Find where the given text appears and provide that cell's center as [x, y] coordinate. 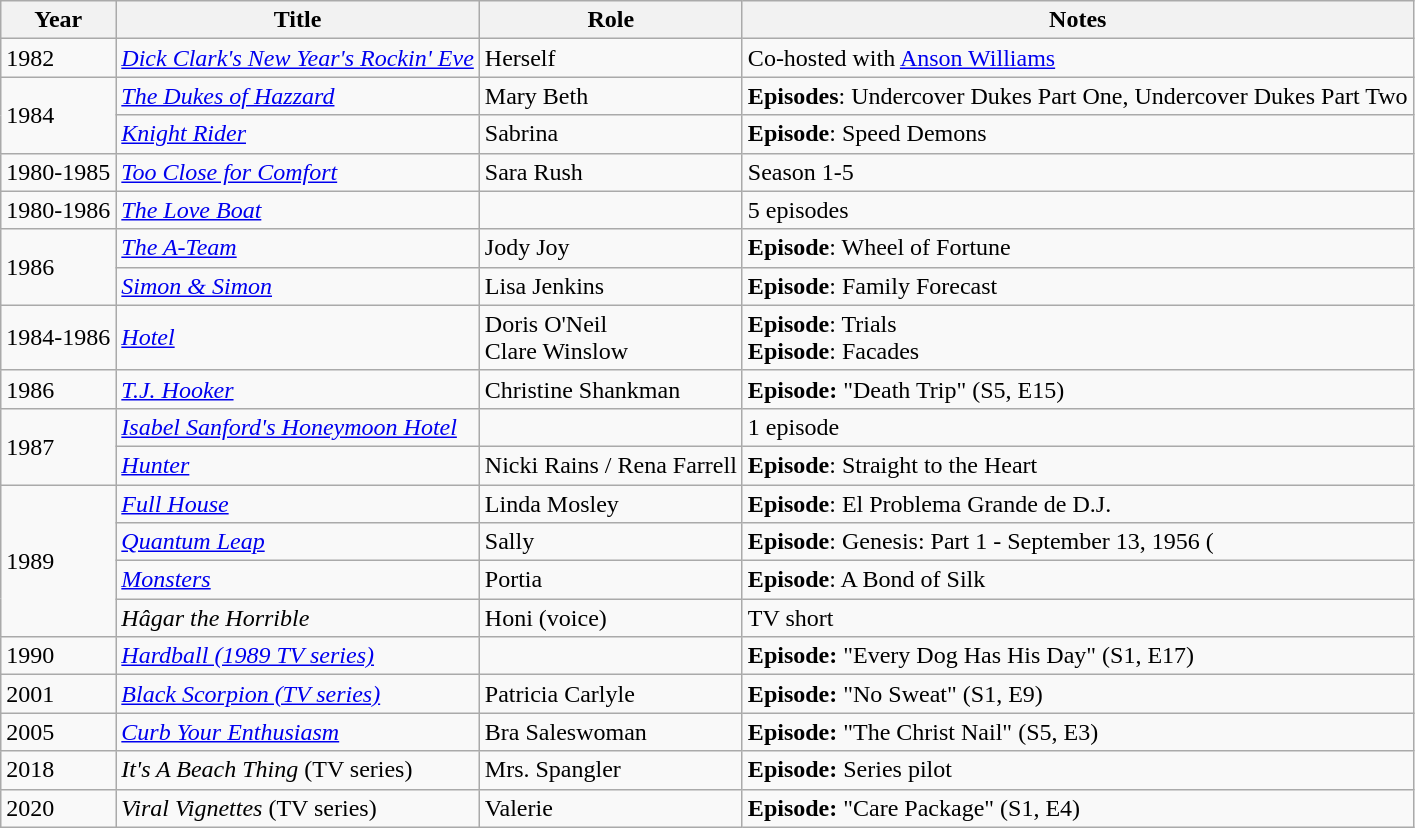
Title [298, 20]
Nicki Rains / Rena Farrell [610, 465]
Hunter [298, 465]
Episode: "Care Package" (S1, E4) [1078, 808]
The Dukes of Hazzard [298, 96]
Mrs. Spangler [610, 770]
Episode: "No Sweat" (S1, E9) [1078, 694]
The A-Team [298, 248]
2001 [58, 694]
Hâgar the Horrible [298, 618]
Full House [298, 503]
Co-hosted with Anson Williams [1078, 58]
Dick Clark's New Year's Rockin' Eve [298, 58]
Portia [610, 580]
Valerie [610, 808]
Bra Saleswoman [610, 732]
1987 [58, 446]
Quantum Leap [298, 542]
Episode: A Bond of Silk [1078, 580]
Notes [1078, 20]
Knight Rider [298, 134]
Honi (voice) [610, 618]
Hardball (1989 TV series) [298, 656]
Curb Your Enthusiasm [298, 732]
2018 [58, 770]
Episode: Series pilot [1078, 770]
1984-1986 [58, 338]
Episode: Family Forecast [1078, 286]
Year [58, 20]
1990 [58, 656]
Sara Rush [610, 172]
Sabrina [610, 134]
1 episode [1078, 427]
1982 [58, 58]
It's A Beach Thing (TV series) [298, 770]
The Love Boat [298, 210]
1980-1985 [58, 172]
Episode: TrialsEpisode: Facades [1078, 338]
1984 [58, 115]
Linda Mosley [610, 503]
Monsters [298, 580]
5 episodes [1078, 210]
Herself [610, 58]
1980-1986 [58, 210]
Season 1-5 [1078, 172]
Episodes: Undercover Dukes Part One, Undercover Dukes Part Two [1078, 96]
Viral Vignettes (TV series) [298, 808]
Doris O'NeilClare Winslow [610, 338]
Patricia Carlyle [610, 694]
Lisa Jenkins [610, 286]
1989 [58, 560]
Hotel [298, 338]
Episode: Speed Demons [1078, 134]
Simon & Simon [298, 286]
Episode: "The Christ Nail" (S5, E3) [1078, 732]
Episode: Straight to the Heart [1078, 465]
2020 [58, 808]
Episode: Genesis: Part 1 - September 13, 1956 ( [1078, 542]
Too Close for Comfort [298, 172]
Role [610, 20]
T.J. Hooker [298, 389]
Black Scorpion (TV series) [298, 694]
Christine Shankman [610, 389]
TV short [1078, 618]
2005 [58, 732]
Sally [610, 542]
Episode: El Problema Grande de D.J. [1078, 503]
Mary Beth [610, 96]
Episode: Wheel of Fortune [1078, 248]
Jody Joy [610, 248]
Episode: "Death Trip" (S5, E15) [1078, 389]
Isabel Sanford's Honeymoon Hotel [298, 427]
Episode: "Every Dog Has His Day" (S1, E17) [1078, 656]
